For the text-containing cell, return its midpoint in (X, Y) coordinate format. 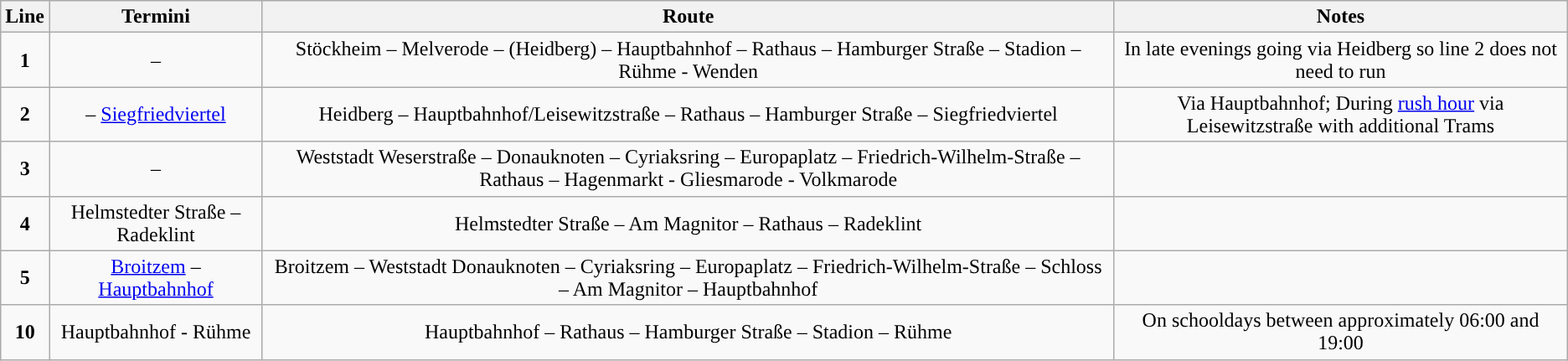
On schooldays between approximately 06:00 and 19:00 (1340, 332)
4 (25, 223)
Broitzem – Hauptbahnhof (156, 278)
2 (25, 114)
10 (25, 332)
Stöckheim – Melverode – (Heidberg) – Hauptbahnhof – Rathaus – Hamburger Straße – Stadion – Rühme - Wenden (688, 60)
Line (25, 17)
Route (688, 17)
Notes (1340, 17)
Termini (156, 17)
Via Hauptbahnhof; During rush hour via Leisewitzstraße with additional Trams (1340, 114)
Hauptbahnhof - Rühme (156, 332)
1 (25, 60)
Broitzem – Weststadt Donauknoten – Cyriaksring – Europaplatz – Friedrich-Wilhelm-Straße – Schloss – Am Magnitor – Hauptbahnhof (688, 278)
Helmstedter Straße – Radeklint (156, 223)
Helmstedter Straße – Am Magnitor – Rathaus – Radeklint (688, 223)
In late evenings going via Heidberg so line 2 does not need to run (1340, 60)
5 (25, 278)
Heidberg – Hauptbahnhof/Leisewitzstraße – Rathaus – Hamburger Straße – Siegfriedviertel (688, 114)
3 (25, 169)
Hauptbahnhof – Rathaus – Hamburger Straße – Stadion – Rühme (688, 332)
Weststadt Weserstraße – Donauknoten – Cyriaksring – Europaplatz – Friedrich-Wilhelm-Straße – Rathaus – Hagenmarkt - Gliesmarode - Volkmarode (688, 169)
– Siegfriedviertel (156, 114)
